Return the [x, y] coordinate for the center point of the cell that contains the specified text.  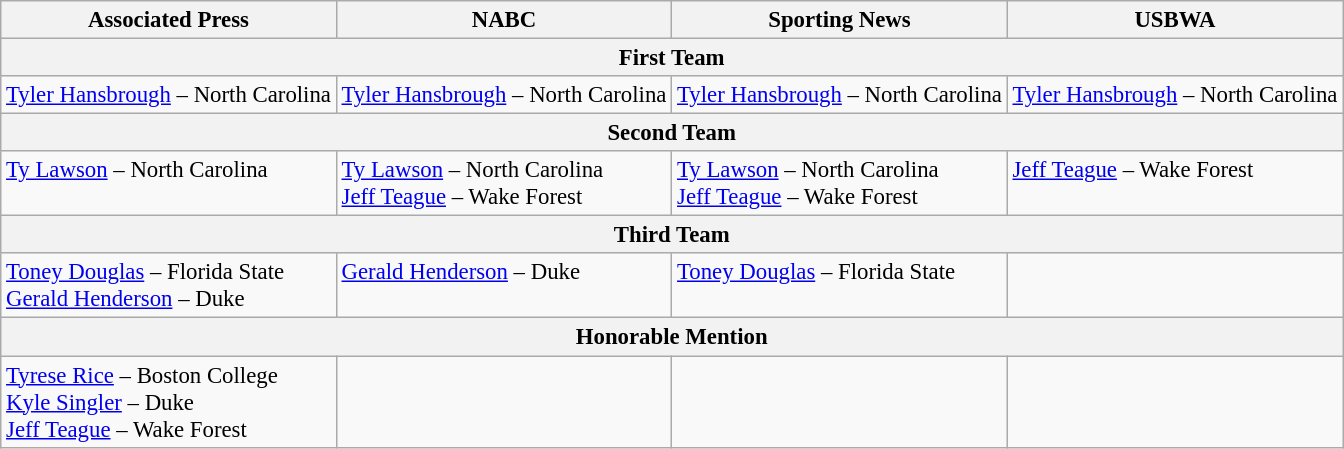
First Team [672, 58]
Associated Press [168, 20]
Gerald Henderson – Duke [504, 286]
NABC [504, 20]
Honorable Mention [672, 337]
Tyrese Rice – Boston CollegeKyle Singler – DukeJeff Teague – Wake Forest [168, 402]
USBWA [1174, 20]
Third Team [672, 235]
Sporting News [840, 20]
Jeff Teague – Wake Forest [1174, 184]
Toney Douglas – Florida StateGerald Henderson – Duke [168, 286]
Second Team [672, 133]
Ty Lawson – North Carolina [168, 184]
Toney Douglas – Florida State [840, 286]
